Capture the cell that displays the provided text and extract its (x, y) central coordinate. 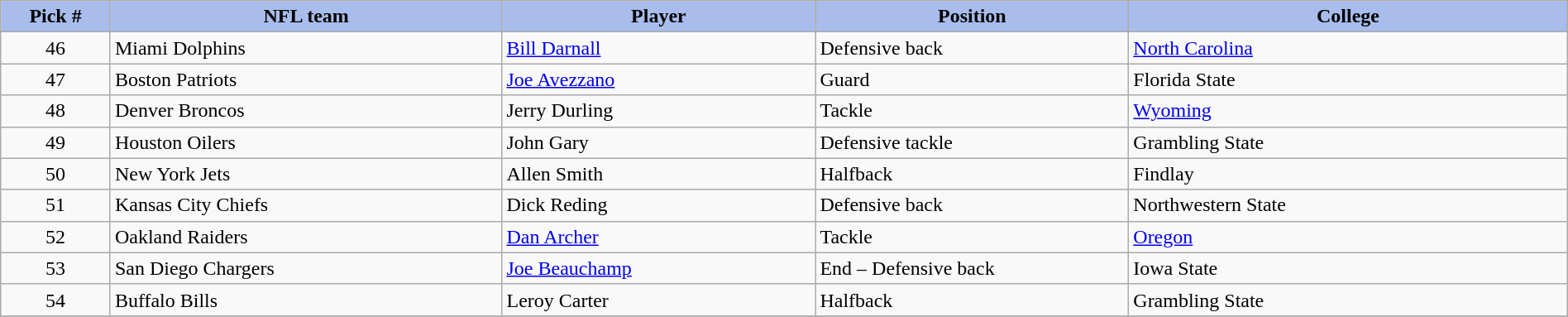
Findlay (1348, 174)
Oregon (1348, 237)
47 (56, 79)
Joe Beauchamp (658, 268)
Boston Patriots (306, 79)
Northwestern State (1348, 205)
Allen Smith (658, 174)
Pick # (56, 17)
Houston Oilers (306, 142)
Joe Avezzano (658, 79)
Defensive tackle (973, 142)
Florida State (1348, 79)
Dick Reding (658, 205)
53 (56, 268)
46 (56, 48)
52 (56, 237)
Denver Broncos (306, 111)
College (1348, 17)
Kansas City Chiefs (306, 205)
48 (56, 111)
Jerry Durling (658, 111)
Miami Dolphins (306, 48)
51 (56, 205)
Oakland Raiders (306, 237)
San Diego Chargers (306, 268)
Buffalo Bills (306, 300)
Leroy Carter (658, 300)
John Gary (658, 142)
End – Defensive back (973, 268)
Position (973, 17)
49 (56, 142)
Wyoming (1348, 111)
Dan Archer (658, 237)
Iowa State (1348, 268)
North Carolina (1348, 48)
NFL team (306, 17)
Bill Darnall (658, 48)
Player (658, 17)
50 (56, 174)
Guard (973, 79)
New York Jets (306, 174)
54 (56, 300)
